For the text-containing cell, return its midpoint in (x, y) coordinate format. 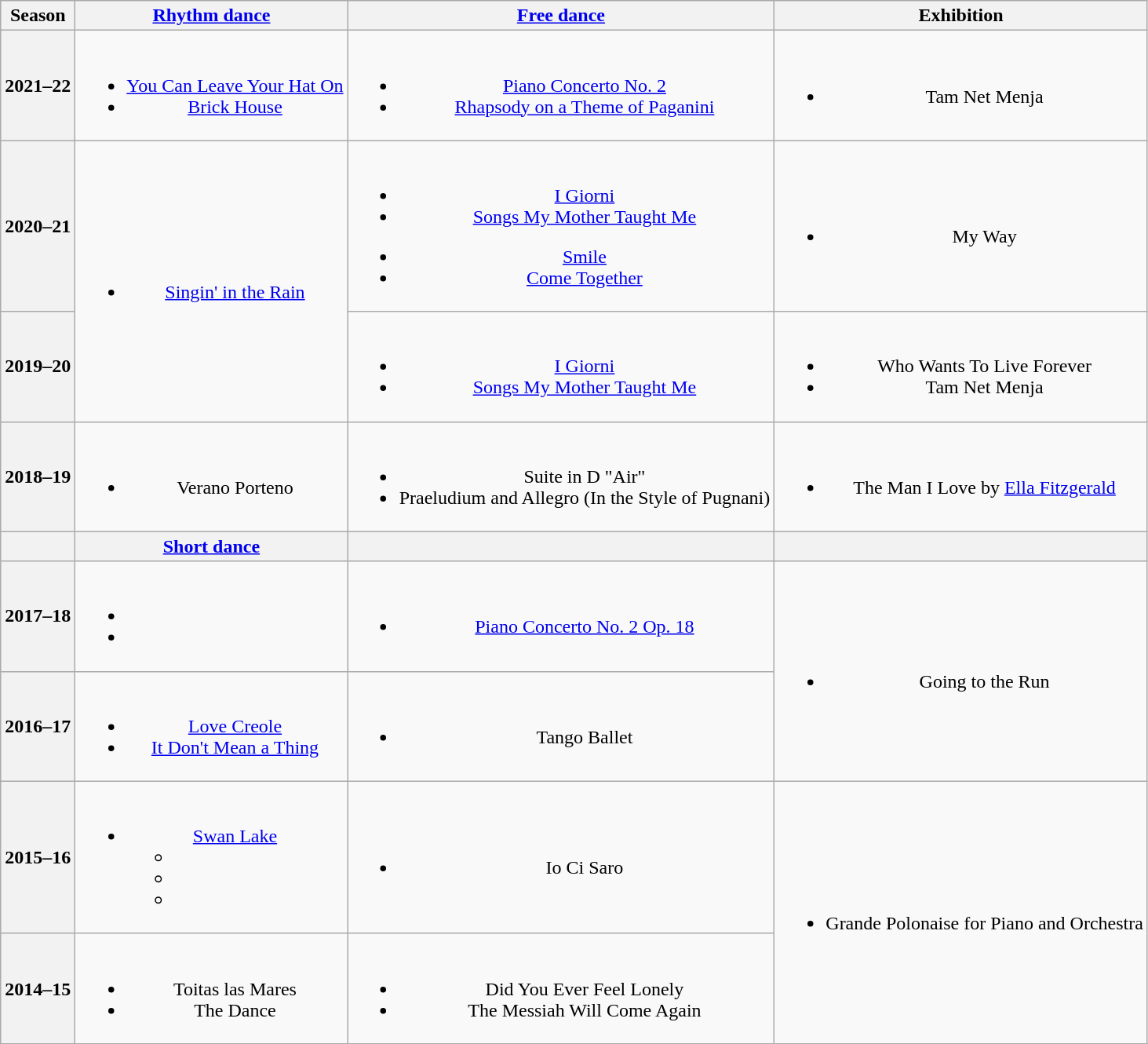
I Giorni Songs My Mother Taught Me (561, 367)
Tango Ballet (561, 726)
2017–18 (38, 616)
Singin' in the Rain (212, 281)
Free dance (561, 16)
Season (38, 16)
2016–17 (38, 726)
2020–21 (38, 226)
Exhibition (961, 16)
Did You Ever Feel Lonely The Messiah Will Come Again (561, 988)
2014–15 (38, 988)
Suite in D "Air" Praeludium and Allegro (In the Style of Pugnani) (561, 476)
Love Creole It Don't Mean a Thing (212, 726)
I Giorni Songs My Mother Taught Me SmileCome Together (561, 226)
2019–20 (38, 367)
Rhythm dance (212, 16)
Verano Porteno (212, 476)
You Can Leave Your Hat On Brick House (212, 86)
Swan Lake (212, 857)
Going to the Run (961, 671)
Tam Net Menja (961, 86)
Io Ci Saro (561, 857)
2018–19 (38, 476)
2021–22 (38, 86)
Piano Concerto No. 2 Op. 18 (561, 616)
Grande Polonaise for Piano and Orchestra (961, 912)
Piano Concerto No. 2Rhapsody on a Theme of Paganini (561, 86)
The Man I Love by Ella Fitzgerald (961, 476)
Short dance (212, 546)
My Way (961, 226)
2015–16 (38, 857)
Who Wants To Live Forever Tam Net Menja (961, 367)
Toitas las Mares The Dance (212, 988)
